From the cell containing the given text, extract its center point as (x, y) coordinate. 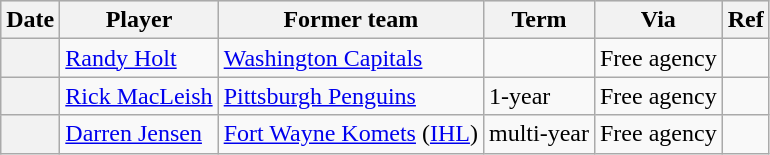
Date (30, 20)
Washington Capitals (350, 58)
Player (139, 20)
Randy Holt (139, 58)
Rick MacLeish (139, 96)
Darren Jensen (139, 134)
1-year (538, 96)
Pittsburgh Penguins (350, 96)
Fort Wayne Komets (IHL) (350, 134)
multi-year (538, 134)
Ref (746, 20)
Former team (350, 20)
Via (658, 20)
Term (538, 20)
